For the text-containing cell, return its midpoint in (X, Y) coordinate format. 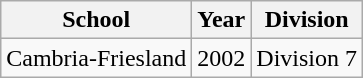
Year (222, 20)
Division 7 (307, 58)
School (96, 20)
Division (307, 20)
Cambria-Friesland (96, 58)
2002 (222, 58)
